Return the [X, Y] coordinate for the center point of the cell that contains the specified text.  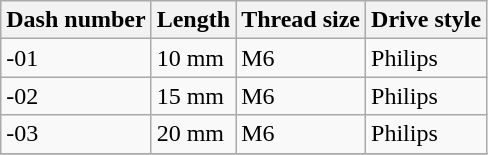
Thread size [301, 20]
Drive style [426, 20]
10 mm [193, 58]
Dash number [76, 20]
15 mm [193, 96]
-01 [76, 58]
20 mm [193, 134]
Length [193, 20]
-03 [76, 134]
-02 [76, 96]
